Find where the given text appears and provide that cell's center as [X, Y] coordinate. 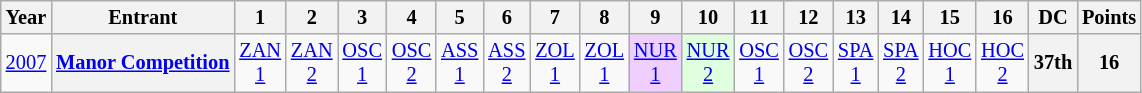
Manor Competition [142, 63]
9 [656, 17]
13 [856, 17]
HOC2 [1002, 63]
Year [26, 17]
NUR1 [656, 63]
Points [1109, 17]
ZAN1 [260, 63]
10 [708, 17]
3 [362, 17]
HOC1 [950, 63]
14 [900, 17]
37th [1053, 63]
SPA1 [856, 63]
SPA2 [900, 63]
7 [554, 17]
12 [808, 17]
6 [506, 17]
15 [950, 17]
ZAN2 [312, 63]
ASS1 [460, 63]
NUR2 [708, 63]
8 [604, 17]
11 [758, 17]
5 [460, 17]
DC [1053, 17]
1 [260, 17]
2 [312, 17]
4 [412, 17]
Entrant [142, 17]
2007 [26, 63]
ASS2 [506, 63]
